Find where the given text appears and provide that cell's center as (X, Y) coordinate. 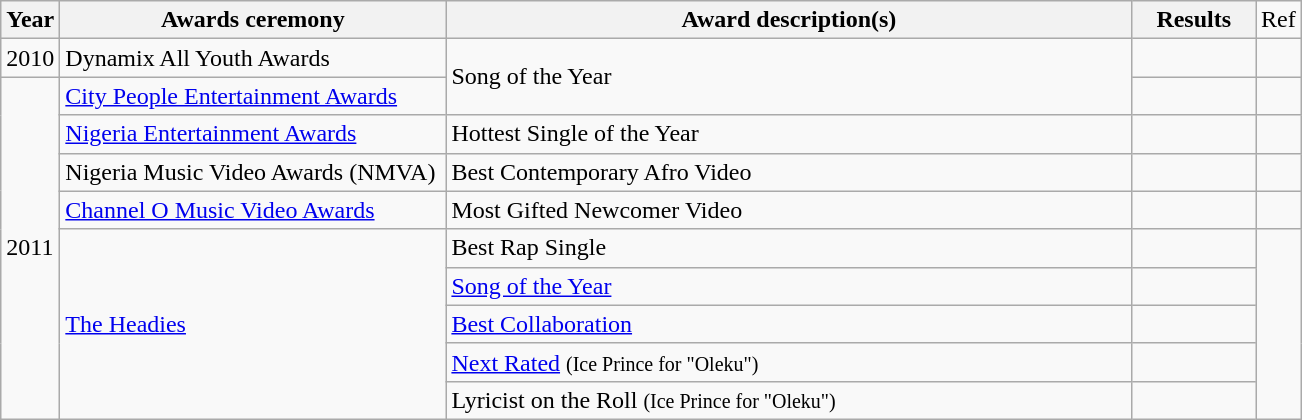
2011 (30, 248)
Year (30, 20)
City People Entertainment Awards (253, 96)
Ref (1279, 20)
Award description(s) (789, 20)
Next Rated (Ice Prince for "Oleku") (789, 362)
Best Contemporary Afro Video (789, 172)
Nigeria Music Video Awards (NMVA) (253, 172)
Awards ceremony (253, 20)
Lyricist on the Roll (Ice Prince for "Oleku") (789, 400)
The Headies (253, 324)
Nigeria Entertainment Awards (253, 134)
Best Rap Single (789, 248)
Dynamix All Youth Awards (253, 58)
Channel O Music Video Awards (253, 210)
Hottest Single of the Year (789, 134)
Best Collaboration (789, 324)
2010 (30, 58)
Most Gifted Newcomer Video (789, 210)
Results (1194, 20)
